For the text-containing cell, return its midpoint in (x, y) coordinate format. 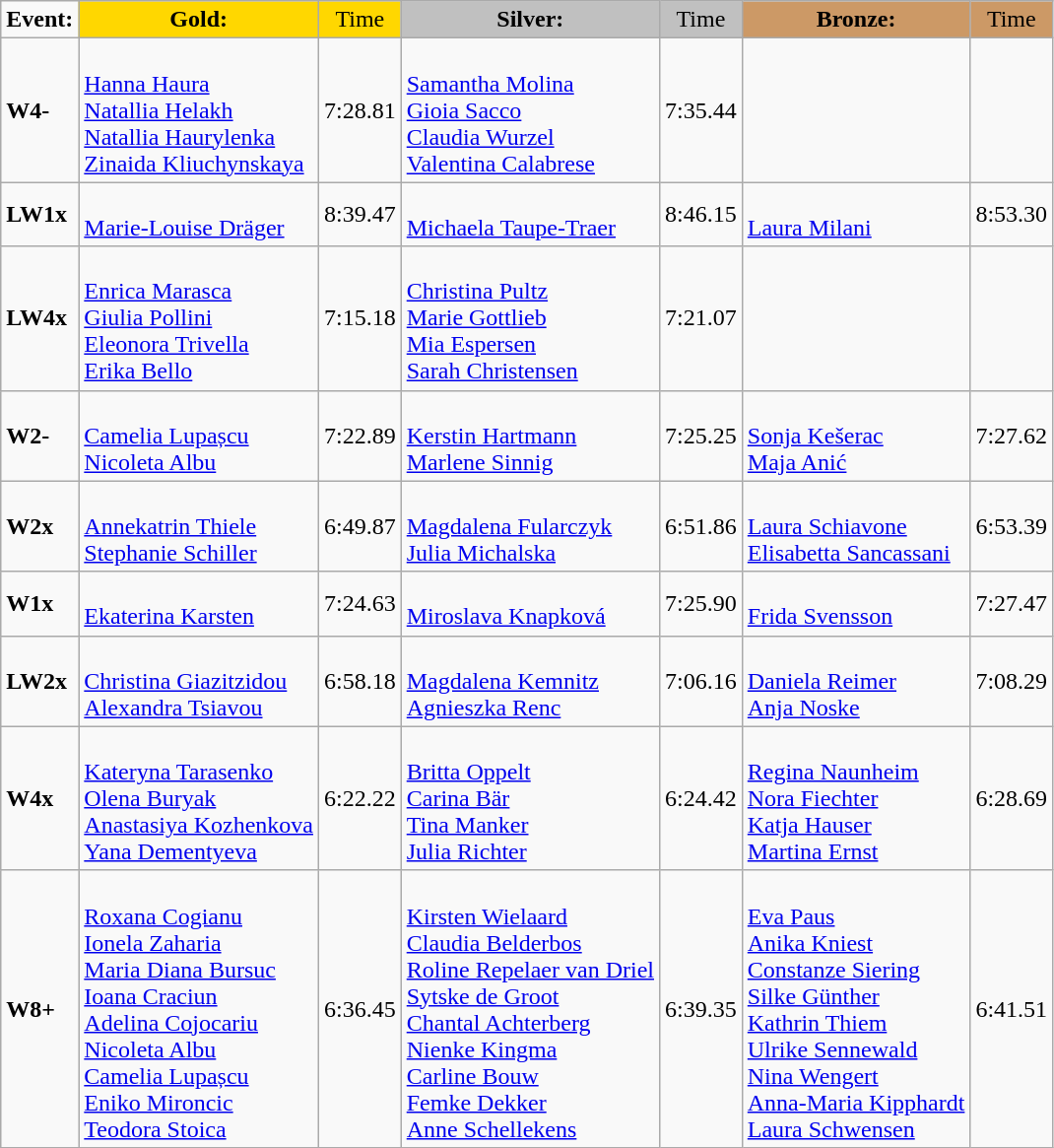
6:22.22 (360, 798)
Regina NaunheimNora FiechterKatja HauserMartina Ernst (856, 798)
8:46.15 (701, 215)
6:28.69 (1012, 798)
7:27.62 (1012, 436)
W4x (39, 798)
Kateryna TarasenkoOlena BuryakAnastasiya KozhenkovaYana Dementyeva (199, 798)
Ekaterina Karsten (199, 603)
7:25.25 (701, 436)
LW1x (39, 215)
Annekatrin ThieleStephanie Schiller (199, 526)
7:22.89 (360, 436)
Kerstin HartmannMarlene Sinnig (530, 436)
Sonja KešeracMaja Anić (856, 436)
7:28.81 (360, 110)
Gold: (199, 20)
7:24.63 (360, 603)
Roxana CogianuIonela ZahariaMaria Diana BursucIoana CraciunAdelina CojocariuNicoleta AlbuCamelia LupașcuEniko MironcicTeodora Stoica (199, 1009)
Daniela ReimerAnja Noske (856, 681)
6:49.87 (360, 526)
Camelia LupașcuNicoleta Albu (199, 436)
7:21.07 (701, 318)
6:24.42 (701, 798)
Samantha MolinaGioia SaccoClaudia WurzelValentina Calabrese (530, 110)
W2x (39, 526)
Laura SchiavoneElisabetta Sancassani (856, 526)
6:51.86 (701, 526)
6:41.51 (1012, 1009)
Bronze: (856, 20)
7:35.44 (701, 110)
Laura Milani (856, 215)
W1x (39, 603)
6:53.39 (1012, 526)
Christina PultzMarie GottliebMia EspersenSarah Christensen (530, 318)
W4- (39, 110)
Miroslava Knapková (530, 603)
7:08.29 (1012, 681)
Silver: (530, 20)
7:06.16 (701, 681)
Event: (39, 20)
Magdalena KemnitzAgnieszka Renc (530, 681)
6:58.18 (360, 681)
Frida Svensson (856, 603)
LW2x (39, 681)
Britta OppeltCarina BärTina MankerJulia Richter (530, 798)
Kirsten WielaardClaudia BelderbosRoline Repelaer van DrielSytske de GrootChantal AchterbergNienke KingmaCarline BouwFemke DekkerAnne Schellekens (530, 1009)
8:53.30 (1012, 215)
Christina GiazitzidouAlexandra Tsiavou (199, 681)
LW4x (39, 318)
6:36.45 (360, 1009)
W8+ (39, 1009)
Enrica MarascaGiulia PolliniEleonora TrivellaErika Bello (199, 318)
Michaela Taupe-Traer (530, 215)
Marie-Louise Dräger (199, 215)
Magdalena FularczykJulia Michalska (530, 526)
8:39.47 (360, 215)
7:25.90 (701, 603)
7:27.47 (1012, 603)
W2- (39, 436)
Hanna HauraNatallia HelakhNatallia HaurylenkaZinaida Kliuchynskaya (199, 110)
Eva PausAnika KniestConstanze SieringSilke GüntherKathrin ThiemUlrike SennewaldNina WengertAnna-Maria KipphardtLaura Schwensen (856, 1009)
6:39.35 (701, 1009)
7:15.18 (360, 318)
